Search for the cell housing the specified text and yield its [X, Y] center coordinate. 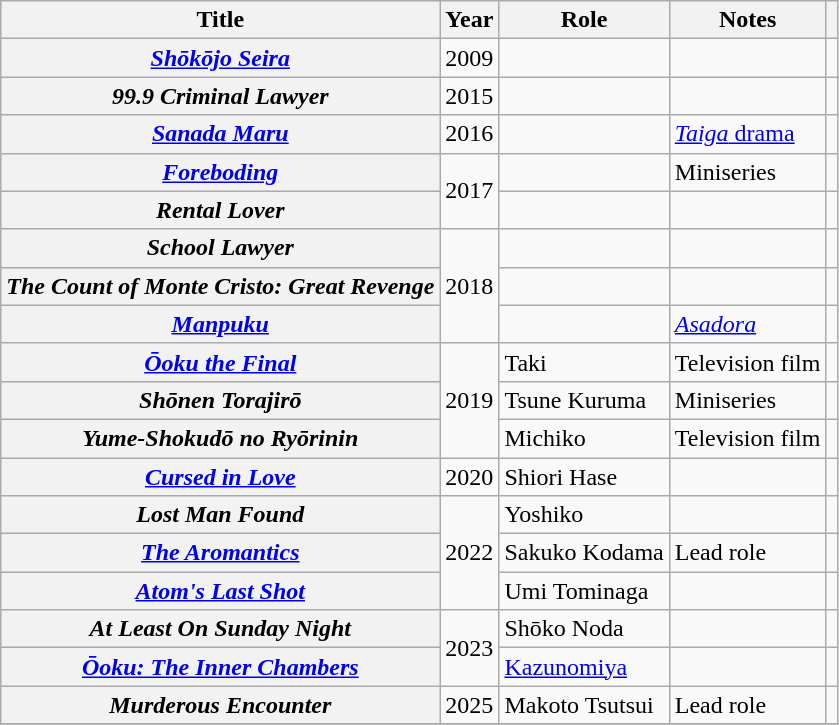
2019 [470, 400]
Tsune Kuruma [584, 400]
Role [584, 20]
Asadora [748, 324]
School Lawyer [220, 248]
Taiga drama [748, 134]
2025 [470, 705]
Ōoku: The Inner Chambers [220, 667]
Rental Lover [220, 210]
2016 [470, 134]
Taki [584, 362]
Sanada Maru [220, 134]
2018 [470, 286]
2022 [470, 553]
Murderous Encounter [220, 705]
2009 [470, 58]
Manpuku [220, 324]
Shōkōjo Seira [220, 58]
At Least On Sunday Night [220, 629]
Yume-Shokudō no Ryōrinin [220, 438]
Shōnen Torajirō [220, 400]
Kazunomiya [584, 667]
Year [470, 20]
2015 [470, 96]
Lost Man Found [220, 515]
Foreboding [220, 172]
The Aromantics [220, 553]
Sakuko Kodama [584, 553]
Makoto Tsutsui [584, 705]
Ōoku the Final [220, 362]
Shiori Hase [584, 477]
Title [220, 20]
Cursed in Love [220, 477]
Yoshiko [584, 515]
Atom's Last Shot [220, 591]
99.9 Criminal Lawyer [220, 96]
2020 [470, 477]
Umi Tominaga [584, 591]
2023 [470, 648]
Shōko Noda [584, 629]
Michiko [584, 438]
The Count of Monte Cristo: Great Revenge [220, 286]
2017 [470, 191]
Notes [748, 20]
